Locate the cell with the specified text and output its [x, y] center coordinate. 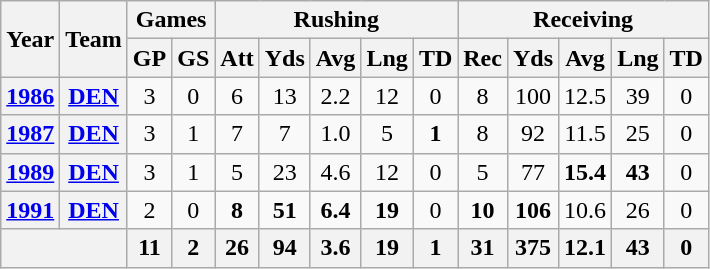
Games [170, 20]
1.0 [336, 134]
39 [638, 96]
3.6 [336, 248]
1991 [30, 210]
31 [483, 248]
Rushing [336, 20]
Year [30, 39]
1987 [30, 134]
25 [638, 134]
10.6 [586, 210]
51 [284, 210]
Team [94, 39]
Rec [483, 58]
23 [284, 172]
92 [532, 134]
4.6 [336, 172]
15.4 [586, 172]
12.1 [586, 248]
2.2 [336, 96]
11 [149, 248]
GS [194, 58]
77 [532, 172]
11.5 [586, 134]
1986 [30, 96]
12.5 [586, 96]
100 [532, 96]
94 [284, 248]
1989 [30, 172]
GP [149, 58]
10 [483, 210]
106 [532, 210]
Att [237, 58]
6.4 [336, 210]
6 [237, 96]
375 [532, 248]
13 [284, 96]
Receiving [584, 20]
